Capture the cell that displays the provided text and extract its (x, y) central coordinate. 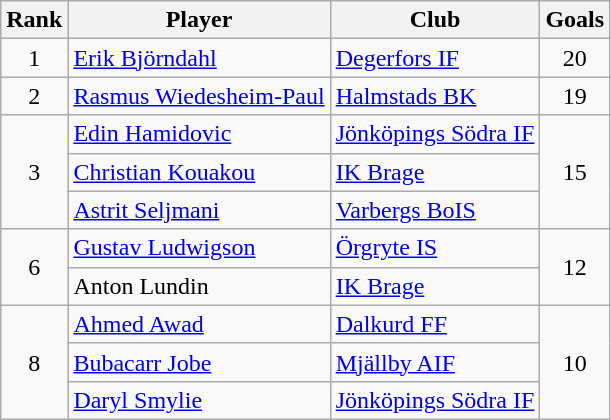
Player (199, 20)
2 (34, 96)
Rasmus Wiedesheim-Paul (199, 96)
Erik Björndahl (199, 58)
10 (575, 362)
Astrit Seljmani (199, 210)
Club (435, 20)
Edin Hamidovic (199, 134)
Goals (575, 20)
Bubacarr Jobe (199, 362)
Ahmed Awad (199, 324)
6 (34, 267)
Örgryte IS (435, 248)
Christian Kouakou (199, 172)
Degerfors IF (435, 58)
Rank (34, 20)
Mjällby AIF (435, 362)
1 (34, 58)
Dalkurd FF (435, 324)
3 (34, 172)
Gustav Ludwigson (199, 248)
20 (575, 58)
12 (575, 267)
Halmstads BK (435, 96)
8 (34, 362)
19 (575, 96)
Daryl Smylie (199, 400)
Varbergs BoIS (435, 210)
Anton Lundin (199, 286)
15 (575, 172)
